Pinpoint the cell where the given text exists, returning its (x, y) midpoint coordinate. 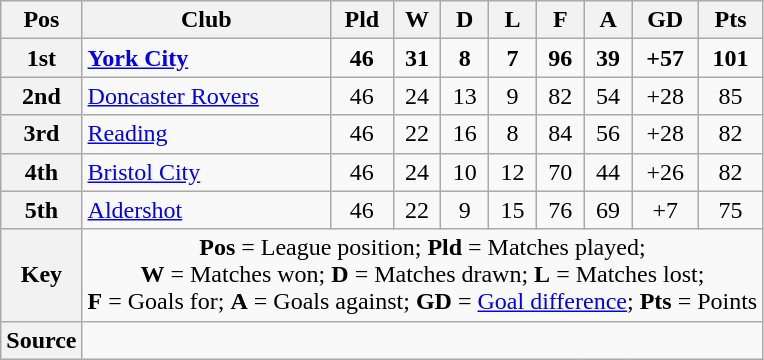
31 (417, 58)
85 (730, 96)
39 (608, 58)
76 (560, 210)
70 (560, 172)
69 (608, 210)
Pld (362, 20)
54 (608, 96)
75 (730, 210)
2nd (42, 96)
GD (665, 20)
W (417, 20)
4th (42, 172)
Bristol City (206, 172)
12 (513, 172)
1st (42, 58)
Key (42, 275)
101 (730, 58)
16 (465, 134)
Source (42, 340)
7 (513, 58)
+7 (665, 210)
L (513, 20)
+26 (665, 172)
84 (560, 134)
D (465, 20)
10 (465, 172)
Pos (42, 20)
44 (608, 172)
3rd (42, 134)
Doncaster Rovers (206, 96)
15 (513, 210)
5th (42, 210)
Reading (206, 134)
96 (560, 58)
York City (206, 58)
F (560, 20)
Aldershot (206, 210)
13 (465, 96)
Pts (730, 20)
56 (608, 134)
A (608, 20)
Club (206, 20)
+57 (665, 58)
